Return the [X, Y] coordinate for the center point of the cell that contains the specified text.  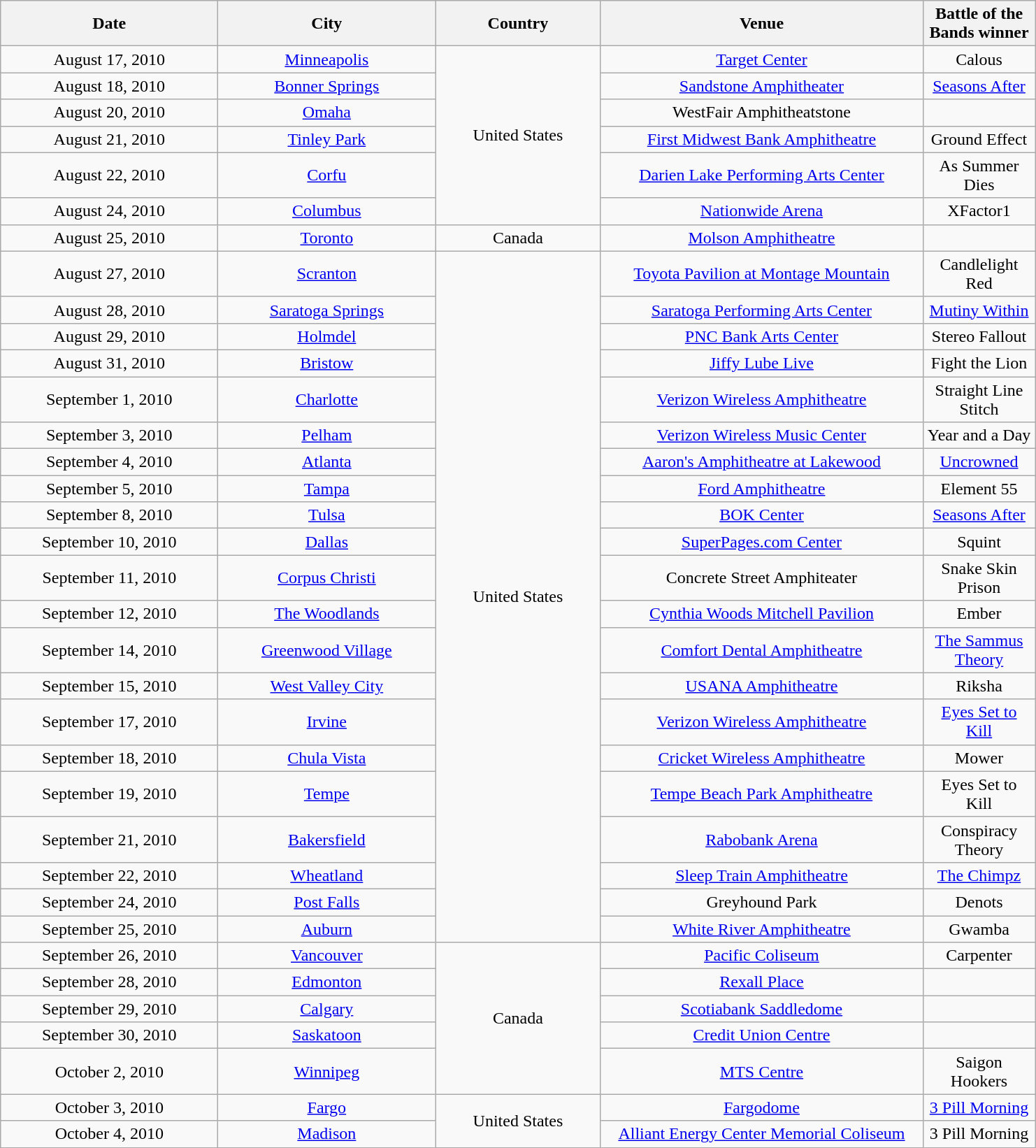
Target Center [762, 59]
The Sammus Theory [979, 650]
September 14, 2010 [109, 650]
Tampa [327, 489]
Scotiabank Saddledome [762, 1009]
Calous [979, 59]
Date [109, 24]
Jiffy Lube Live [762, 363]
Fargodome [762, 1107]
September 10, 2010 [109, 542]
Bakersfield [327, 839]
August 25, 2010 [109, 238]
August 27, 2010 [109, 274]
September 22, 2010 [109, 875]
Post Falls [327, 902]
Toronto [327, 238]
Corfu [327, 175]
Mutiny Within [979, 310]
Venue [762, 24]
Stereo Fallout [979, 336]
Element 55 [979, 489]
August 29, 2010 [109, 336]
Chula Vista [327, 758]
Ford Amphitheatre [762, 489]
August 22, 2010 [109, 175]
September 3, 2010 [109, 436]
Atlanta [327, 462]
Bonner Springs [327, 86]
Nationwide Arena [762, 211]
Battle of the Bands winner [979, 24]
Irvine [327, 722]
BOK Center [762, 515]
XFactor1 [979, 211]
Tulsa [327, 515]
September 26, 2010 [109, 956]
Ember [979, 614]
Auburn [327, 929]
Calgary [327, 1009]
September 1, 2010 [109, 399]
Country [518, 24]
USANA Amphitheatre [762, 686]
Conspiracy Theory [979, 839]
Snake Skin Prison [979, 577]
As Summer Dies [979, 175]
September 15, 2010 [109, 686]
Molson Amphitheatre [762, 238]
Pacific Coliseum [762, 956]
Tempe Beach Park Amphitheatre [762, 794]
Saratoga Performing Arts Center [762, 310]
September 18, 2010 [109, 758]
September 8, 2010 [109, 515]
Sleep Train Amphitheatre [762, 875]
Fargo [327, 1107]
September 19, 2010 [109, 794]
Bristow [327, 363]
Columbus [327, 211]
September 28, 2010 [109, 982]
September 12, 2010 [109, 614]
The Woodlands [327, 614]
Greyhound Park [762, 902]
August 31, 2010 [109, 363]
September 24, 2010 [109, 902]
September 5, 2010 [109, 489]
Cricket Wireless Amphitheatre [762, 758]
Uncrowned [979, 462]
Corpus Christi [327, 577]
Winnipeg [327, 1071]
Straight Line Stitch [979, 399]
SuperPages.com Center [762, 542]
September 11, 2010 [109, 577]
Minneapolis [327, 59]
City [327, 24]
August 24, 2010 [109, 211]
Mower [979, 758]
Saskatoon [327, 1035]
First Midwest Bank Amphitheatre [762, 139]
Aaron's Amphitheatre at Lakewood [762, 462]
Darien Lake Performing Arts Center [762, 175]
October 2, 2010 [109, 1071]
September 4, 2010 [109, 462]
Gwamba [979, 929]
Credit Union Centre [762, 1035]
August 18, 2010 [109, 86]
Rabobank Arena [762, 839]
The Chimpz [979, 875]
Saigon Hookers [979, 1071]
Denots [979, 902]
Alliant Energy Center Memorial Coliseum [762, 1134]
October 4, 2010 [109, 1134]
Rexall Place [762, 982]
Tempe [327, 794]
September 30, 2010 [109, 1035]
Toyota Pavilion at Montage Mountain [762, 274]
Cynthia Woods Mitchell Pavilion [762, 614]
MTS Centre [762, 1071]
September 25, 2010 [109, 929]
Candlelight Red [979, 274]
Scranton [327, 274]
Riksha [979, 686]
Madison [327, 1134]
Wheatland [327, 875]
Omaha [327, 113]
PNC Bank Arts Center [762, 336]
Holmdel [327, 336]
Vancouver [327, 956]
WestFair Amphitheatstone [762, 113]
October 3, 2010 [109, 1107]
Saratoga Springs [327, 310]
Verizon Wireless Music Center [762, 436]
White River Amphitheatre [762, 929]
September 21, 2010 [109, 839]
Fight the Lion [979, 363]
Edmonton [327, 982]
September 29, 2010 [109, 1009]
Dallas [327, 542]
Greenwood Village [327, 650]
Squint [979, 542]
Ground Effect [979, 139]
September 17, 2010 [109, 722]
Year and a Day [979, 436]
West Valley City [327, 686]
Charlotte [327, 399]
Tinley Park [327, 139]
Comfort Dental Amphitheatre [762, 650]
Sandstone Amphitheater [762, 86]
August 28, 2010 [109, 310]
Pelham [327, 436]
Carpenter [979, 956]
August 21, 2010 [109, 139]
Concrete Street Amphiteater [762, 577]
August 17, 2010 [109, 59]
August 20, 2010 [109, 113]
